Return [X, Y] of the center of cell containing provided text 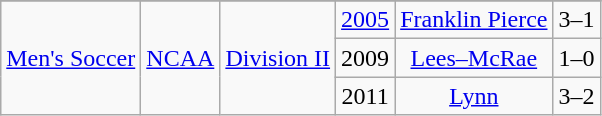
1–0 [576, 58]
3–2 [576, 96]
2011 [366, 96]
2009 [366, 58]
Franklin Pierce [474, 20]
2005 [366, 20]
Lynn [474, 96]
Division II [278, 58]
Men's Soccer [71, 58]
NCAA [180, 58]
3–1 [576, 20]
Lees–McRae [474, 58]
